For the text-containing cell, return its midpoint in [x, y] coordinate format. 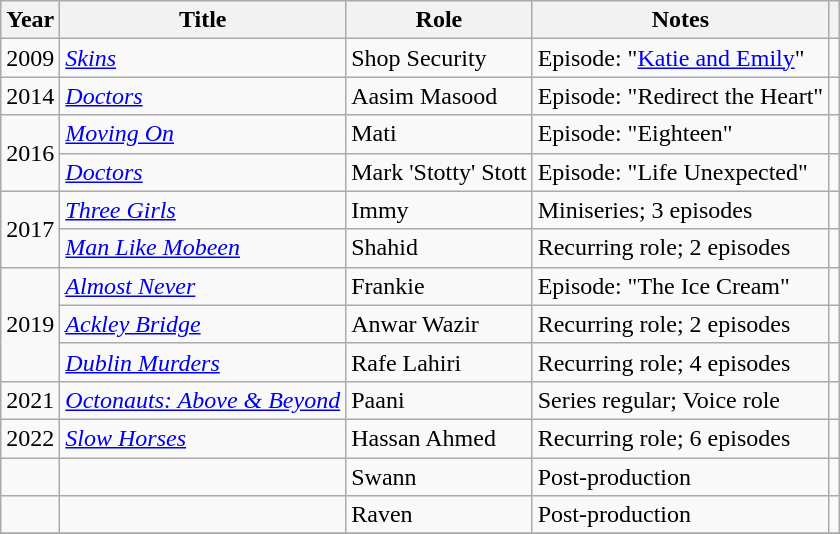
Octonauts: Above & Beyond [203, 400]
2014 [30, 96]
2021 [30, 400]
Skins [203, 58]
Raven [439, 515]
Series regular; Voice role [680, 400]
Swann [439, 477]
Paani [439, 400]
Shahid [439, 248]
Man Like Mobeen [203, 248]
2017 [30, 229]
Mati [439, 134]
Ackley Bridge [203, 324]
Title [203, 20]
Mark 'Stotty' Stott [439, 172]
Miniseries; 3 episodes [680, 210]
Notes [680, 20]
2016 [30, 153]
Episode: "Life Unexpected" [680, 172]
Shop Security [439, 58]
Episode: "Katie and Emily" [680, 58]
Slow Horses [203, 438]
Episode: "Eighteen" [680, 134]
Rafe Lahiri [439, 362]
2019 [30, 324]
Year [30, 20]
Anwar Wazir [439, 324]
Episode: "Redirect the Heart" [680, 96]
Immy [439, 210]
Three Girls [203, 210]
Aasim Masood [439, 96]
2022 [30, 438]
Role [439, 20]
Hassan Ahmed [439, 438]
Episode: "The Ice Cream" [680, 286]
Frankie [439, 286]
Moving On [203, 134]
Recurring role; 4 episodes [680, 362]
Almost Never [203, 286]
2009 [30, 58]
Dublin Murders [203, 362]
Recurring role; 6 episodes [680, 438]
